Output the [x, y] coordinate of the center of the cell containing the given text.  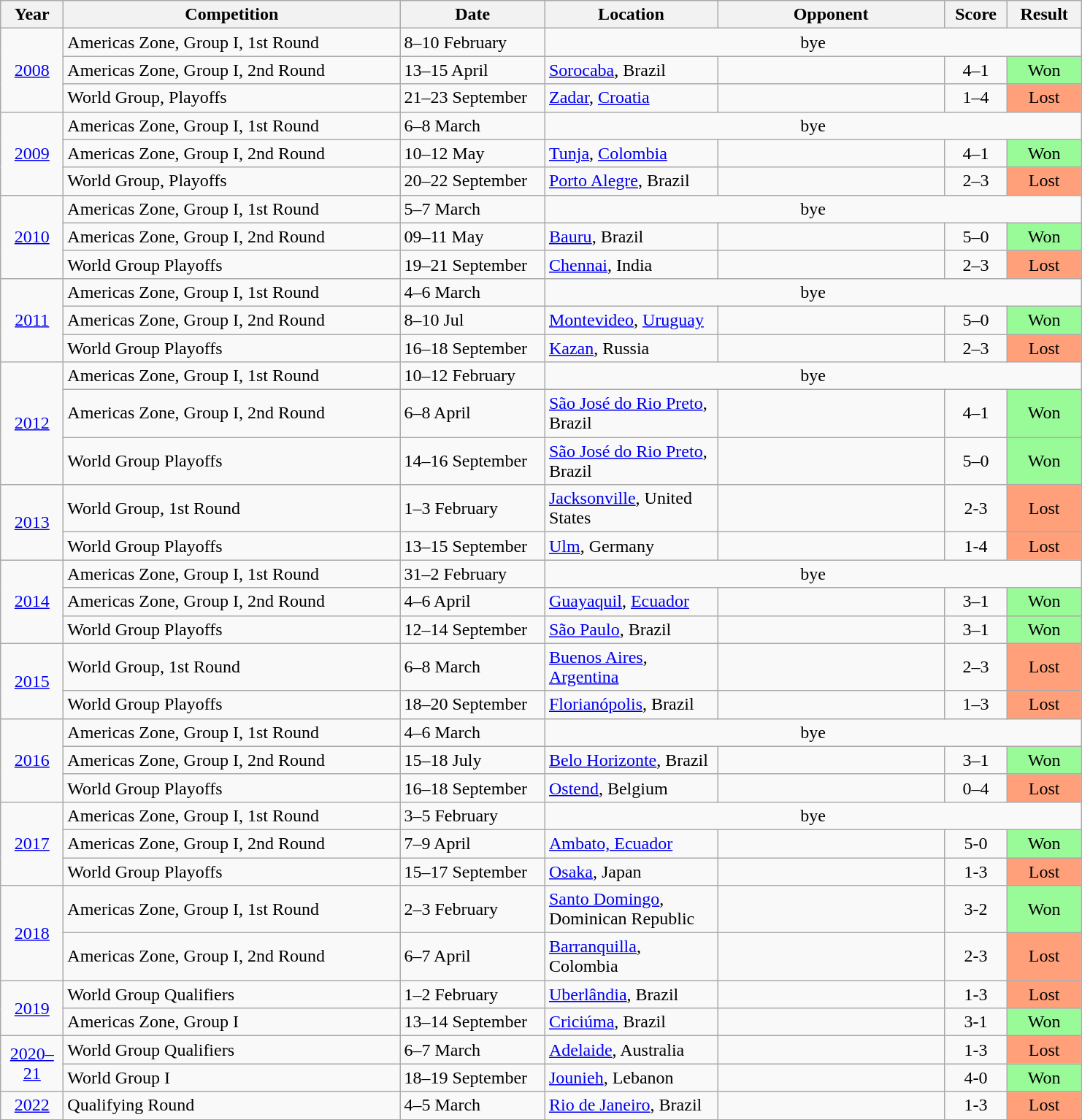
2011 [32, 320]
15–18 July [473, 760]
Bauru, Brazil [631, 237]
Criciúma, Brazil [631, 1022]
2019 [32, 1008]
Rio de Janeiro, Brazil [631, 1105]
Opponent [831, 15]
Montevideo, Uruguay [631, 320]
Year [32, 15]
Buenos Aires, Argentina [631, 667]
Tunja, Colombia [631, 153]
18–19 September [473, 1078]
1-4 [976, 546]
Guayaquil, Ecuador [631, 602]
14–16 September [473, 461]
Kazan, Russia [631, 348]
2020–21 [32, 1064]
Porto Alegre, Brazil [631, 181]
10–12 May [473, 153]
Florianópolis, Brazil [631, 705]
15–17 September [473, 871]
Belo Horizonte, Brazil [631, 760]
Chennai, India [631, 264]
2022 [32, 1105]
20–22 September [473, 181]
2014 [32, 602]
Ulm, Germany [631, 546]
2013 [32, 523]
2016 [32, 760]
21–23 September [473, 98]
4-0 [976, 1078]
12–14 September [473, 629]
Jacksonville, United States [631, 508]
2018 [32, 933]
Jounieh, Lebanon [631, 1078]
3–5 February [473, 816]
World Group I [232, 1078]
19–21 September [473, 264]
2017 [32, 843]
2012 [32, 423]
Adelaide, Australia [631, 1050]
6–8 April [473, 413]
13–14 September [473, 1022]
13–15 September [473, 546]
1–3 February [473, 508]
2–3 February [473, 910]
São Paulo, Brazil [631, 629]
3-2 [976, 910]
2008 [32, 70]
Date [473, 15]
Sorocaba, Brazil [631, 70]
2015 [32, 680]
5–7 March [473, 209]
31–2 February [473, 574]
10–12 February [473, 376]
2009 [32, 153]
4–5 March [473, 1105]
0–4 [976, 788]
4–6 April [473, 602]
1–2 February [473, 994]
Score [976, 15]
Zadar, Croatia [631, 98]
Uberlândia, Brazil [631, 994]
Result [1044, 15]
Ostend, Belgium [631, 788]
2010 [32, 237]
Barranquilla, Colombia [631, 956]
18–20 September [473, 705]
09–11 May [473, 237]
8–10 February [473, 42]
Americas Zone, Group I [232, 1022]
Ambato, Ecuador [631, 843]
3-1 [976, 1022]
1–4 [976, 98]
1–3 [976, 705]
5-0 [976, 843]
Competition [232, 15]
6–7 April [473, 956]
7–9 April [473, 843]
Qualifying Round [232, 1105]
13–15 April [473, 70]
8–10 Jul [473, 320]
Osaka, Japan [631, 871]
Location [631, 15]
6–7 March [473, 1050]
Santo Domingo, Dominican Republic [631, 910]
